Locate the cell with the specified text and output its [X, Y] center coordinate. 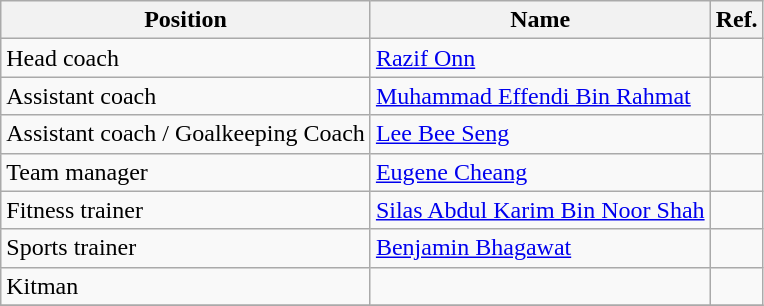
Ref. [736, 20]
Eugene Cheang [540, 172]
Kitman [186, 286]
Team manager [186, 172]
Silas Abdul Karim Bin Noor Shah [540, 210]
Assistant coach [186, 96]
Name [540, 20]
Benjamin Bhagawat [540, 248]
Sports trainer [186, 248]
Muhammad Effendi Bin Rahmat [540, 96]
Lee Bee Seng [540, 134]
Head coach [186, 58]
Assistant coach / Goalkeeping Coach [186, 134]
Fitness trainer [186, 210]
Razif Onn [540, 58]
Position [186, 20]
